Search for the cell housing the specified text and yield its [x, y] center coordinate. 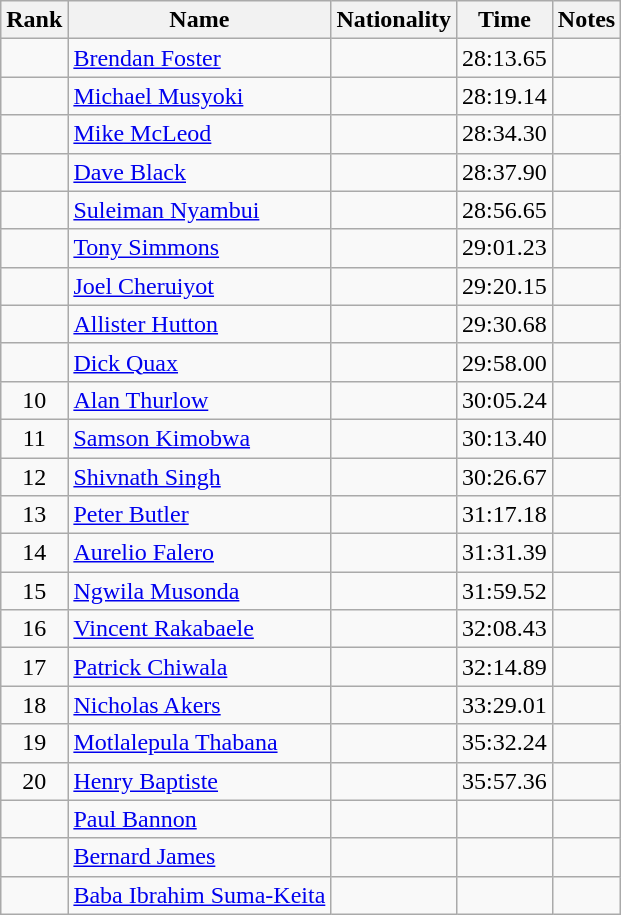
Nationality [394, 20]
Dick Quax [200, 362]
13 [34, 515]
15 [34, 591]
Nicholas Akers [200, 705]
35:57.36 [505, 781]
28:37.90 [505, 172]
Aurelio Falero [200, 553]
Ngwila Musonda [200, 591]
Mike McLeod [200, 134]
Vincent Rakabaele [200, 629]
Henry Baptiste [200, 781]
30:05.24 [505, 400]
17 [34, 667]
Alan Thurlow [200, 400]
Peter Butler [200, 515]
30:26.67 [505, 477]
Name [200, 20]
Joel Cheruiyot [200, 286]
Patrick Chiwala [200, 667]
10 [34, 400]
16 [34, 629]
19 [34, 743]
33:29.01 [505, 705]
32:08.43 [505, 629]
Michael Musyoki [200, 96]
Shivnath Singh [200, 477]
Allister Hutton [200, 324]
Baba Ibrahim Suma-Keita [200, 895]
Rank [34, 20]
Time [505, 20]
28:56.65 [505, 210]
32:14.89 [505, 667]
Tony Simmons [200, 248]
Notes [586, 20]
Brendan Foster [200, 58]
Motlalepula Thabana [200, 743]
30:13.40 [505, 438]
29:01.23 [505, 248]
14 [34, 553]
29:20.15 [505, 286]
Suleiman Nyambui [200, 210]
18 [34, 705]
28:13.65 [505, 58]
12 [34, 477]
31:59.52 [505, 591]
Samson Kimobwa [200, 438]
11 [34, 438]
28:19.14 [505, 96]
Paul Bannon [200, 819]
29:58.00 [505, 362]
35:32.24 [505, 743]
20 [34, 781]
28:34.30 [505, 134]
29:30.68 [505, 324]
31:17.18 [505, 515]
Dave Black [200, 172]
31:31.39 [505, 553]
Bernard James [200, 857]
